Identify which cell holds the provided text, then report its (X, Y) central coordinate. 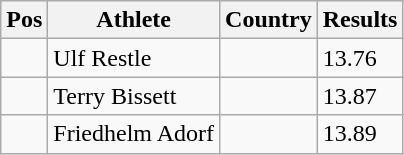
13.76 (360, 58)
13.87 (360, 96)
Pos (24, 20)
Country (269, 20)
Athlete (134, 20)
Results (360, 20)
Terry Bissett (134, 96)
Ulf Restle (134, 58)
Friedhelm Adorf (134, 134)
13.89 (360, 134)
